Capture the cell that displays the provided text and extract its (x, y) central coordinate. 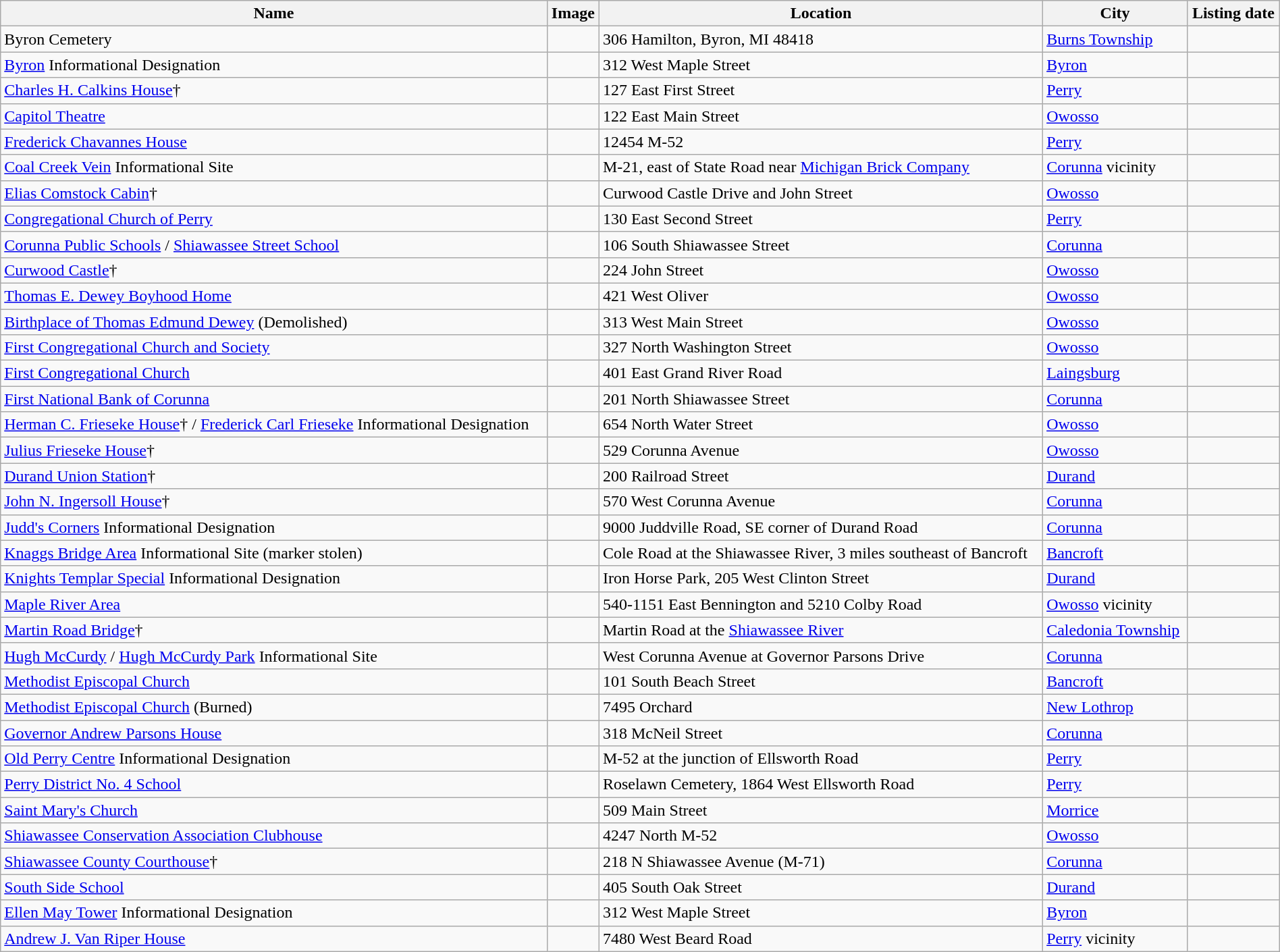
306 Hamilton, Byron, MI 48418 (821, 39)
M-52 at the junction of Ellsworth Road (821, 759)
John N. Ingersoll House† (274, 502)
Julius Frieseke House† (274, 450)
Curwood Castle Drive and John Street (821, 193)
M-21, east of State Road near Michigan Brick Company (821, 167)
318 McNeil Street (821, 733)
Elias Comstock Cabin† (274, 193)
Frederick Chavannes House (274, 142)
Methodist Episcopal Church (Burned) (274, 707)
405 South Oak Street (821, 887)
12454 M-52 (821, 142)
101 South Beach Street (821, 681)
Congregational Church of Perry (274, 219)
Durand Union Station† (274, 476)
122 East Main Street (821, 116)
First National Bank of Corunna (274, 399)
200 Railroad Street (821, 476)
West Corunna Avenue at Governor Parsons Drive (821, 656)
Perry District No. 4 School (274, 785)
Listing date (1234, 14)
Saint Mary's Church (274, 810)
First Congregational Church (274, 373)
Cole Road at the Shiawassee River, 3 miles southeast of Bancroft (821, 553)
Laingsburg (1115, 373)
South Side School (274, 887)
Byron Cemetery (274, 39)
Iron Horse Park, 205 West Clinton Street (821, 579)
509 Main Street (821, 810)
Owosso vicinity (1115, 604)
Coal Creek Vein Informational Site (274, 167)
Methodist Episcopal Church (274, 681)
Burns Township (1115, 39)
Thomas E. Dewey Boyhood Home (274, 296)
Roselawn Cemetery, 1864 West Ellsworth Road (821, 785)
Judd's Corners Informational Designation (274, 527)
327 North Washington Street (821, 348)
New Lothrop (1115, 707)
Byron Informational Designation (274, 65)
224 John Street (821, 270)
Name (274, 14)
7480 West Beard Road (821, 938)
106 South Shiawassee Street (821, 244)
Corunna vicinity (1115, 167)
Shiawassee County Courthouse† (274, 862)
Image (572, 14)
654 North Water Street (821, 425)
529 Corunna Avenue (821, 450)
130 East Second Street (821, 219)
421 West Oliver (821, 296)
City (1115, 14)
Herman C. Frieseke House† / Frederick Carl Frieseke Informational Designation (274, 425)
Ellen May Tower Informational Designation (274, 913)
Governor Andrew Parsons House (274, 733)
Knights Templar Special Informational Designation (274, 579)
Morrice (1115, 810)
Maple River Area (274, 604)
Martin Road Bridge† (274, 630)
570 West Corunna Avenue (821, 502)
Curwood Castle† (274, 270)
401 East Grand River Road (821, 373)
313 West Main Street (821, 322)
Perry vicinity (1115, 938)
Caledonia Township (1115, 630)
Charles H. Calkins House† (274, 90)
4247 North M-52 (821, 836)
Shiawassee Conservation Association Clubhouse (274, 836)
218 N Shiawassee Avenue (M-71) (821, 862)
127 East First Street (821, 90)
540-1151 East Bennington and 5210 Colby Road (821, 604)
Location (821, 14)
Capitol Theatre (274, 116)
9000 Juddville Road, SE corner of Durand Road (821, 527)
Knaggs Bridge Area Informational Site (marker stolen) (274, 553)
7495 Orchard (821, 707)
201 North Shiawassee Street (821, 399)
Old Perry Centre Informational Designation (274, 759)
Hugh McCurdy / Hugh McCurdy Park Informational Site (274, 656)
Corunna Public Schools / Shiawassee Street School (274, 244)
First Congregational Church and Society (274, 348)
Andrew J. Van Riper House (274, 938)
Martin Road at the Shiawassee River (821, 630)
Birthplace of Thomas Edmund Dewey (Demolished) (274, 322)
